Locate the cell with the specified text and output its (x, y) center coordinate. 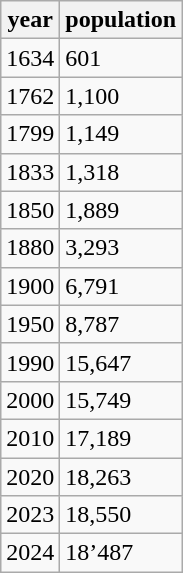
1990 (30, 362)
2020 (30, 477)
18,263 (121, 477)
1,100 (121, 96)
1833 (30, 172)
3,293 (121, 248)
15,647 (121, 362)
601 (121, 58)
18’487 (121, 553)
1850 (30, 210)
2010 (30, 438)
17,189 (121, 438)
15,749 (121, 400)
1,318 (121, 172)
year (30, 20)
2000 (30, 400)
population (121, 20)
1950 (30, 324)
18,550 (121, 515)
1880 (30, 248)
1,889 (121, 210)
2023 (30, 515)
1762 (30, 96)
1634 (30, 58)
6,791 (121, 286)
1799 (30, 134)
2024 (30, 553)
1900 (30, 286)
1,149 (121, 134)
8,787 (121, 324)
